Provide the [X, Y] coordinate of the cell's center where the given text is located.  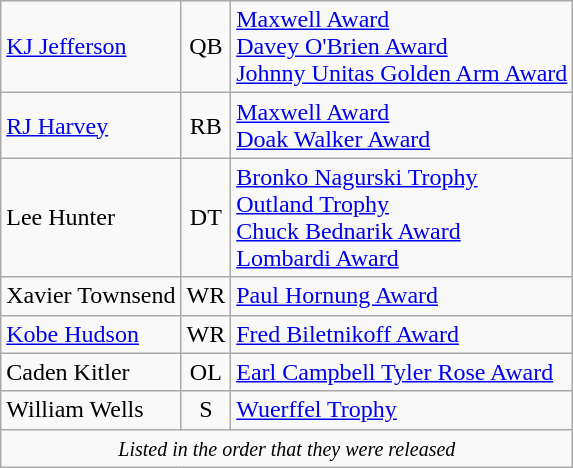
OL [206, 372]
Maxwell AwardDoak Walker Award [402, 126]
Wuerffel Trophy [402, 410]
Listed in the order that they were released [287, 448]
Xavier Townsend [91, 296]
QB [206, 47]
Paul Hornung Award [402, 296]
William Wells [91, 410]
S [206, 410]
RB [206, 126]
Caden Kitler [91, 372]
Earl Campbell Tyler Rose Award [402, 372]
Maxwell AwardDavey O'Brien AwardJohnny Unitas Golden Arm Award [402, 47]
RJ Harvey [91, 126]
Fred Biletnikoff Award [402, 334]
Lee Hunter [91, 218]
Kobe Hudson [91, 334]
KJ Jefferson [91, 47]
DT [206, 218]
Bronko Nagurski TrophyOutland TrophyChuck Bednarik AwardLombardi Award [402, 218]
